From the cell containing the given text, extract its center point as (x, y) coordinate. 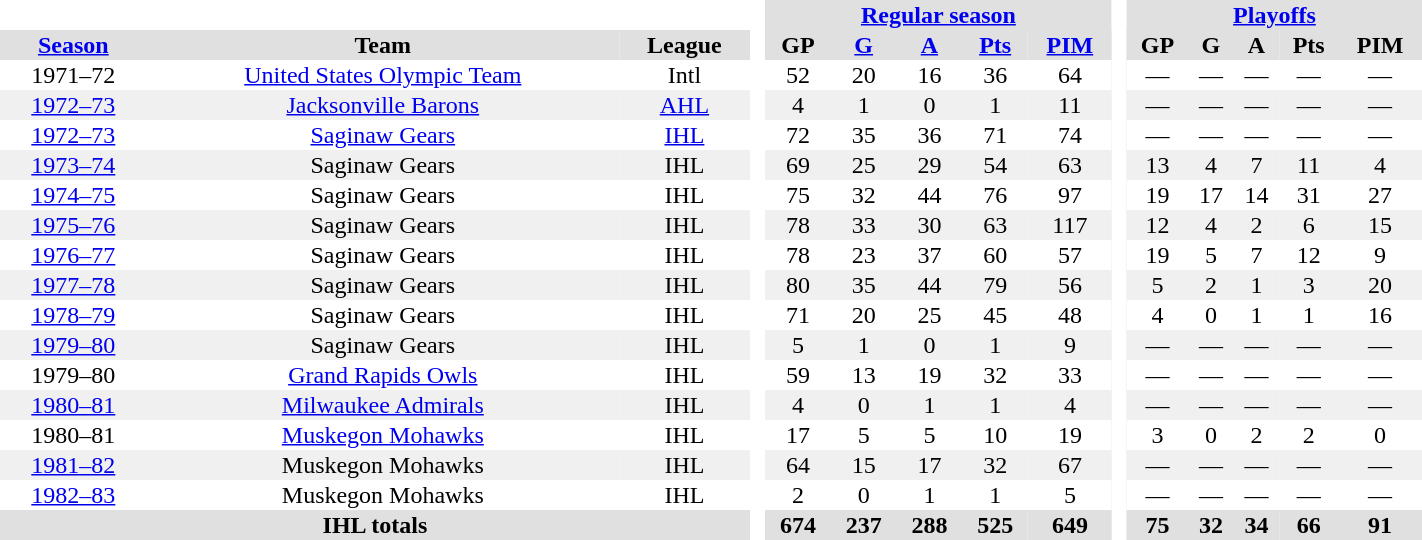
1975–76 (74, 225)
1981–82 (74, 465)
Intl (684, 75)
23 (864, 255)
34 (1257, 525)
67 (1070, 465)
45 (995, 315)
66 (1308, 525)
80 (798, 285)
10 (995, 435)
League (684, 45)
97 (1070, 195)
117 (1070, 225)
60 (995, 255)
237 (864, 525)
74 (1070, 135)
57 (1070, 255)
69 (798, 165)
6 (1308, 225)
54 (995, 165)
29 (930, 165)
31 (1308, 195)
48 (1070, 315)
1982–83 (74, 495)
Season (74, 45)
United States Olympic Team (383, 75)
Jacksonville Barons (383, 105)
14 (1257, 195)
52 (798, 75)
Grand Rapids Owls (383, 375)
1976–77 (74, 255)
1977–78 (74, 285)
76 (995, 195)
IHL totals (375, 525)
30 (930, 225)
79 (995, 285)
1973–74 (74, 165)
59 (798, 375)
72 (798, 135)
674 (798, 525)
Milwaukee Admirals (383, 405)
91 (1380, 525)
525 (995, 525)
Regular season (938, 15)
37 (930, 255)
Playoffs (1274, 15)
AHL (684, 105)
649 (1070, 525)
27 (1380, 195)
Team (383, 45)
1974–75 (74, 195)
56 (1070, 285)
1978–79 (74, 315)
288 (930, 525)
1971–72 (74, 75)
